Pinpoint the cell where the given text exists, returning its [X, Y] midpoint coordinate. 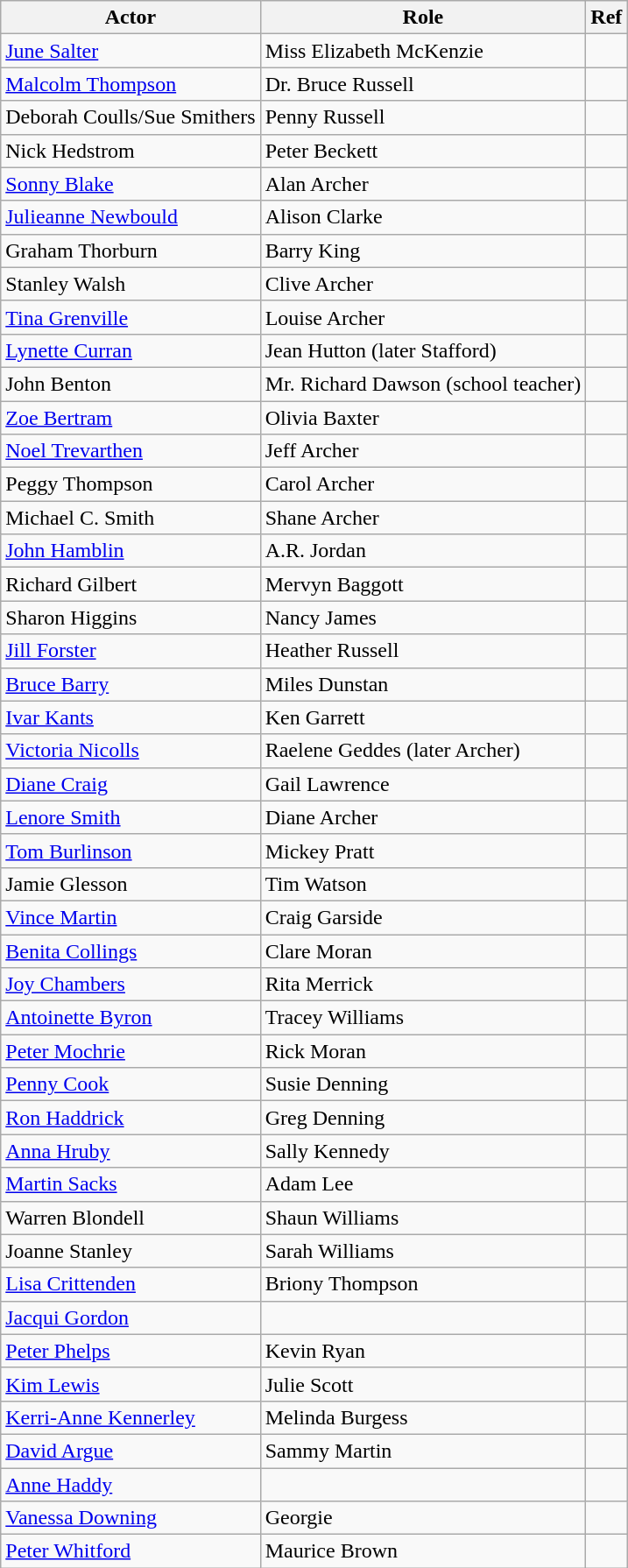
Greg Denning [423, 1118]
A.R. Jordan [423, 551]
Diane Craig [131, 784]
Nick Hedstrom [131, 151]
Benita Collings [131, 950]
Sarah Williams [423, 1251]
Alison Clarke [423, 217]
Sharon Higgins [131, 618]
Jamie Glesson [131, 884]
Miles Dunstan [423, 684]
Lynette Curran [131, 350]
Miss Elizabeth McKenzie [423, 51]
Antoinette Byron [131, 1018]
Adam Lee [423, 1184]
Rick Moran [423, 1051]
Kim Lewis [131, 1384]
Mr. Richard Dawson (school teacher) [423, 384]
Zoe Bertram [131, 418]
John Hamblin [131, 551]
Stanley Walsh [131, 284]
Ken Garrett [423, 717]
Tim Watson [423, 884]
Briony Thompson [423, 1284]
Rita Merrick [423, 985]
Vince Martin [131, 917]
Maurice Brown [423, 1551]
Sonny Blake [131, 184]
Gail Lawrence [423, 784]
Susie Denning [423, 1084]
Alan Archer [423, 184]
Actor [131, 18]
Melinda Burgess [423, 1417]
Jill Forster [131, 651]
Olivia Baxter [423, 418]
Raelene Geddes (later Archer) [423, 751]
Dr. Bruce Russell [423, 84]
Jacqui Gordon [131, 1317]
Anne Haddy [131, 1485]
Ref [606, 18]
Role [423, 18]
Peggy Thompson [131, 484]
Tracey Williams [423, 1018]
Vanessa Downing [131, 1518]
John Benton [131, 384]
Graham Thorburn [131, 251]
Shaun Williams [423, 1218]
Ivar Kants [131, 717]
Deborah Coulls/Sue Smithers [131, 117]
Joy Chambers [131, 985]
David Argue [131, 1451]
Kevin Ryan [423, 1351]
Martin Sacks [131, 1184]
Bruce Barry [131, 684]
Louise Archer [423, 317]
Mervyn Baggott [423, 584]
Diane Archer [423, 817]
Malcolm Thompson [131, 84]
Barry King [423, 251]
Richard Gilbert [131, 584]
Lisa Crittenden [131, 1284]
Peter Whitford [131, 1551]
Noel Trevarthen [131, 451]
Ron Haddrick [131, 1118]
Peter Mochrie [131, 1051]
Kerri-Anne Kennerley [131, 1417]
Lenore Smith [131, 817]
Craig Garside [423, 917]
Penny Russell [423, 117]
Penny Cook [131, 1084]
June Salter [131, 51]
Peter Phelps [131, 1351]
Mickey Pratt [423, 851]
Michael C. Smith [131, 518]
Carol Archer [423, 484]
Georgie [423, 1518]
Clare Moran [423, 950]
Victoria Nicolls [131, 751]
Nancy James [423, 618]
Julie Scott [423, 1384]
Tom Burlinson [131, 851]
Jean Hutton (later Stafford) [423, 350]
Shane Archer [423, 518]
Clive Archer [423, 284]
Sammy Martin [423, 1451]
Jeff Archer [423, 451]
Joanne Stanley [131, 1251]
Peter Beckett [423, 151]
Sally Kennedy [423, 1151]
Tina Grenville [131, 317]
Warren Blondell [131, 1218]
Anna Hruby [131, 1151]
Heather Russell [423, 651]
Julieanne Newbould [131, 217]
